Return (X, Y) of the center of cell containing provided text 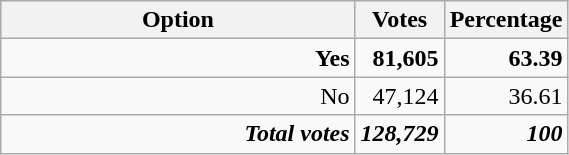
36.61 (506, 96)
63.39 (506, 58)
128,729 (400, 134)
Yes (178, 58)
No (178, 96)
100 (506, 134)
Percentage (506, 20)
47,124 (400, 96)
Option (178, 20)
Votes (400, 20)
81,605 (400, 58)
Total votes (178, 134)
